Detect which cell encompasses the target text, then output its [X, Y] center coordinate. 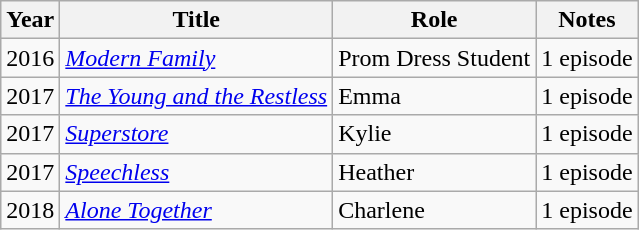
Year [30, 20]
2016 [30, 58]
Role [434, 20]
Alone Together [196, 210]
Title [196, 20]
Notes [587, 20]
2018 [30, 210]
The Young and the Restless [196, 96]
Emma [434, 96]
Heather [434, 172]
Prom Dress Student [434, 58]
Superstore [196, 134]
Speechless [196, 172]
Kylie [434, 134]
Charlene [434, 210]
Modern Family [196, 58]
